Identify which cell holds the provided text, then report its [X, Y] central coordinate. 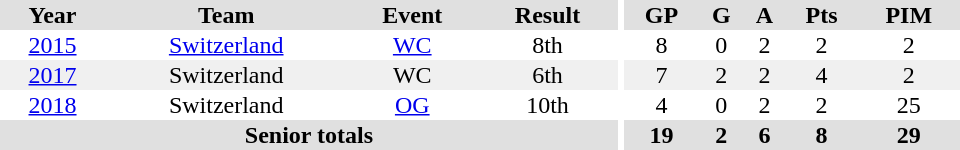
6th [548, 75]
29 [909, 135]
19 [662, 135]
10th [548, 105]
GP [662, 15]
2015 [52, 45]
2017 [52, 75]
6 [765, 135]
Year [52, 15]
PIM [909, 15]
Pts [821, 15]
OG [412, 105]
25 [909, 105]
8th [548, 45]
Senior totals [309, 135]
G [722, 15]
Team [226, 15]
2018 [52, 105]
A [765, 15]
7 [662, 75]
Result [548, 15]
Event [412, 15]
